From the cell containing the given text, extract its center point as (X, Y) coordinate. 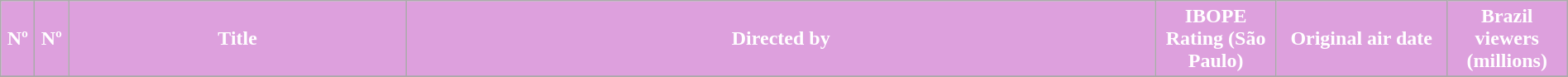
Directed by (781, 39)
Title (238, 39)
Brazil viewers(millions) (1507, 39)
Original air date (1361, 39)
IBOPE Rating (São Paulo) (1216, 39)
